Capture the cell that displays the provided text and extract its (x, y) central coordinate. 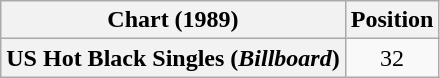
US Hot Black Singles (Billboard) (173, 58)
Chart (1989) (173, 20)
32 (392, 58)
Position (392, 20)
